Return the (x, y) coordinate for the center point of the cell that contains the specified text.  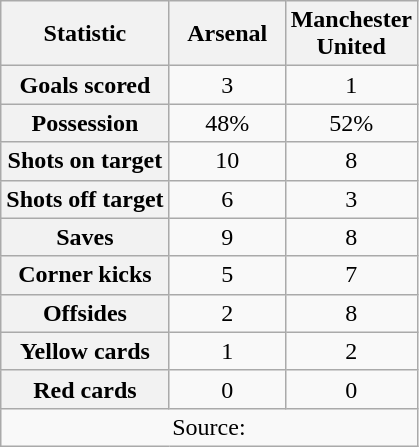
7 (351, 275)
10 (227, 161)
Goals scored (85, 85)
5 (227, 275)
48% (227, 123)
Manchester United (351, 34)
52% (351, 123)
Corner kicks (85, 275)
Shots off target (85, 199)
Saves (85, 237)
Red cards (85, 389)
Arsenal (227, 34)
Offsides (85, 313)
Statistic (85, 34)
6 (227, 199)
Possession (85, 123)
Source: (209, 427)
Shots on target (85, 161)
Yellow cards (85, 351)
9 (227, 237)
